Scan for the cell matching the given text and deliver its [x, y] coordinate at center. 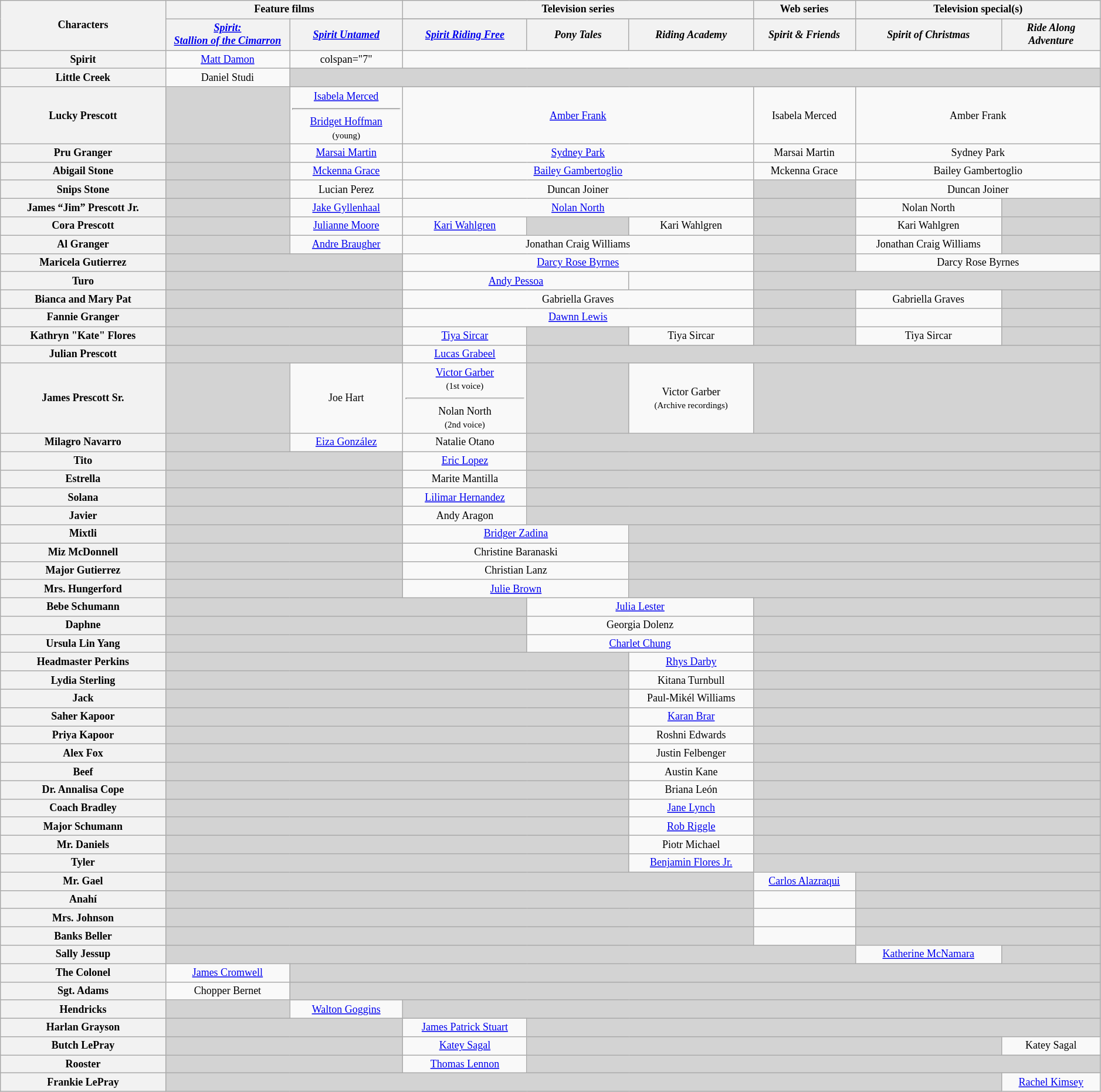
Beef [83, 772]
Julia Lester [640, 606]
Al Granger [83, 244]
Andy Aragon [465, 516]
Ride Along Adventure [1051, 35]
Rhys Darby [691, 662]
Christian Lanz [516, 570]
Estrella [83, 479]
Julie Brown [516, 589]
Mrs. Johnson [83, 917]
Maricela Gutierrez [83, 263]
Sally Jessup [83, 955]
Karan Brar [691, 717]
Briana León [691, 789]
Bianca and Mary Pat [83, 299]
Kathryn "Kate" Flores [83, 335]
Spirit & Friends [804, 35]
Headmaster Perkins [83, 662]
Daphne [83, 625]
Cora Prescott [83, 226]
Dr. Annalisa Cope [83, 789]
Spirit Riding Free [465, 35]
Lucky Prescott [83, 115]
Ursula Lin Yang [83, 644]
James Cromwell [228, 972]
Roshni Edwards [691, 735]
Eric Lopez [465, 461]
James “Jim” Prescott Jr. [83, 208]
Walton Goggins [346, 1009]
Lilimar Hernandez [465, 497]
Julianne Moore [346, 226]
Rob Riggle [691, 826]
Priya Kapoor [83, 735]
Television special(s) [978, 9]
Mrs. Hungerford [83, 589]
Mr. Gael [83, 881]
Justin Felbenger [691, 753]
Thomas Lennon [465, 1064]
Carlos Alazraqui [804, 881]
Major Gutierrez [83, 570]
Milagro Navarro [83, 442]
Katherine McNamara [928, 955]
Charlet Chung [640, 644]
colspan="7" [346, 60]
Solana [83, 497]
Alex Fox [83, 753]
Isabela MercedBridget Hoffman(young) [346, 115]
Christine Baranaski [516, 552]
Victor Garber(1st voice)Nolan North(2nd voice) [465, 398]
Lucas Grabeel [465, 354]
Rachel Kimsey [1051, 1083]
Kitana Turnbull [691, 680]
Tito [83, 461]
Frankie LePray [83, 1083]
Pru Granger [83, 152]
Web series [804, 9]
Abigail Stone [83, 171]
Victor Garber(Archive recordings) [691, 398]
Chopper Bernet [228, 991]
Joe Hart [346, 398]
The Colonel [83, 972]
Pony Tales [578, 35]
Spirit [83, 60]
Eiza González [346, 442]
Major Schumann [83, 826]
Characters [83, 26]
James Prescott Sr. [83, 398]
Harlan Grayson [83, 1027]
Hendricks [83, 1009]
Bebe Schumann [83, 606]
Matt Damon [228, 60]
Mixtli [83, 534]
Riding Academy [691, 35]
Jane Lynch [691, 808]
Spirit:Stallion of the Cimarron [228, 35]
Fannie Granger [83, 318]
Anahí [83, 900]
Paul-Mikél Williams [691, 698]
Julian Prescott [83, 354]
Lucian Perez [346, 189]
Feature films [284, 9]
Bridger Zadina [516, 534]
Tyler [83, 863]
Mr. Daniels [83, 845]
Spirit Untamed [346, 35]
Daniel Studi [228, 77]
Piotr Michael [691, 845]
Benjamin Flores Jr. [691, 863]
Marite Mantilla [465, 479]
Isabela Merced [804, 115]
Little Creek [83, 77]
Georgia Dolenz [640, 625]
Austin Kane [691, 772]
Coach Bradley [83, 808]
Andre Braugher [346, 244]
Snips Stone [83, 189]
Jack [83, 698]
Miz McDonnell [83, 552]
Butch LePray [83, 1046]
Dawnn Lewis [578, 318]
Natalie Otano [465, 442]
Jake Gyllenhaal [346, 208]
Javier [83, 516]
Sgt. Adams [83, 991]
Rooster [83, 1064]
Banks Beller [83, 936]
Spirit of Christmas [928, 35]
Andy Pessoa [516, 280]
Saher Kapoor [83, 717]
Television series [578, 9]
James Patrick Stuart [465, 1027]
Turo [83, 280]
Lydia Sterling [83, 680]
